Pinpoint the cell where the given text exists, returning its (x, y) midpoint coordinate. 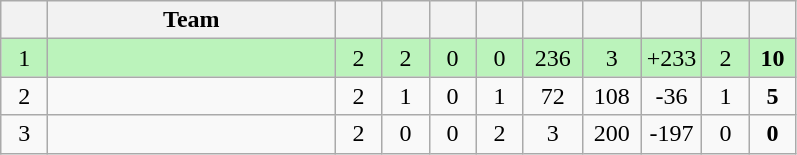
-36 (672, 96)
200 (612, 134)
-197 (672, 134)
10 (772, 58)
5 (772, 96)
72 (552, 96)
108 (612, 96)
+233 (672, 58)
Team (192, 20)
236 (552, 58)
